Provide the [X, Y] coordinate of the cell's center where the given text is located.  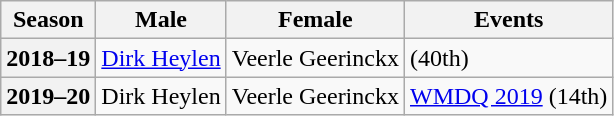
WMDQ 2019 (14th) [508, 96]
Season [48, 20]
Male [161, 20]
2019–20 [48, 96]
2018–19 [48, 58]
Events [508, 20]
Female [315, 20]
(40th) [508, 58]
